Locate the cell with the specified text and output its (X, Y) center coordinate. 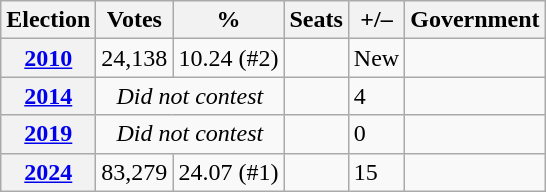
Votes (134, 20)
Election (48, 20)
24.07 (#1) (228, 172)
24,138 (134, 58)
2014 (48, 96)
0 (376, 134)
83,279 (134, 172)
Seats (316, 20)
Government (475, 20)
% (228, 20)
10.24 (#2) (228, 58)
2019 (48, 134)
2024 (48, 172)
New (376, 58)
2010 (48, 58)
+/– (376, 20)
15 (376, 172)
4 (376, 96)
